For the text-containing cell, return its midpoint in [X, Y] coordinate format. 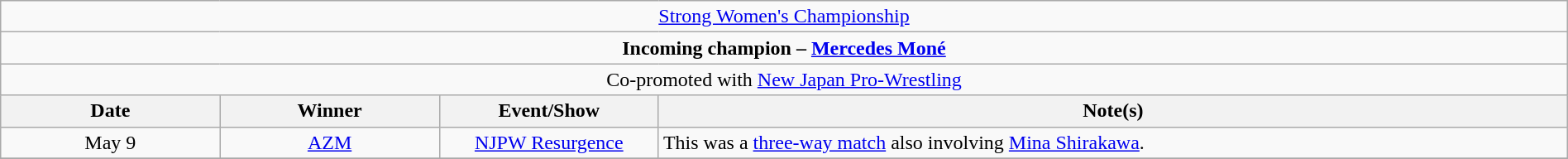
AZM [329, 142]
Note(s) [1113, 111]
Co-promoted with New Japan Pro-Wrestling [784, 79]
Incoming champion – Mercedes Moné [784, 48]
Event/Show [549, 111]
Strong Women's Championship [784, 17]
This was a three-way match also involving Mina Shirakawa. [1113, 142]
May 9 [111, 142]
Winner [329, 111]
NJPW Resurgence [549, 142]
Date [111, 111]
